Identify which cell holds the provided text, then report its [x, y] central coordinate. 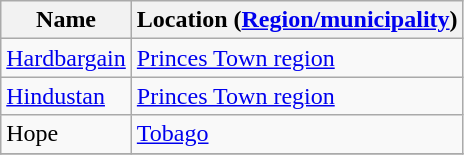
Location (Region/municipality) [297, 20]
Hindustan [66, 96]
Name [66, 20]
Tobago [297, 134]
Hope [66, 134]
Hardbargain [66, 58]
